Scan for the cell matching the given text and deliver its [X, Y] coordinate at center. 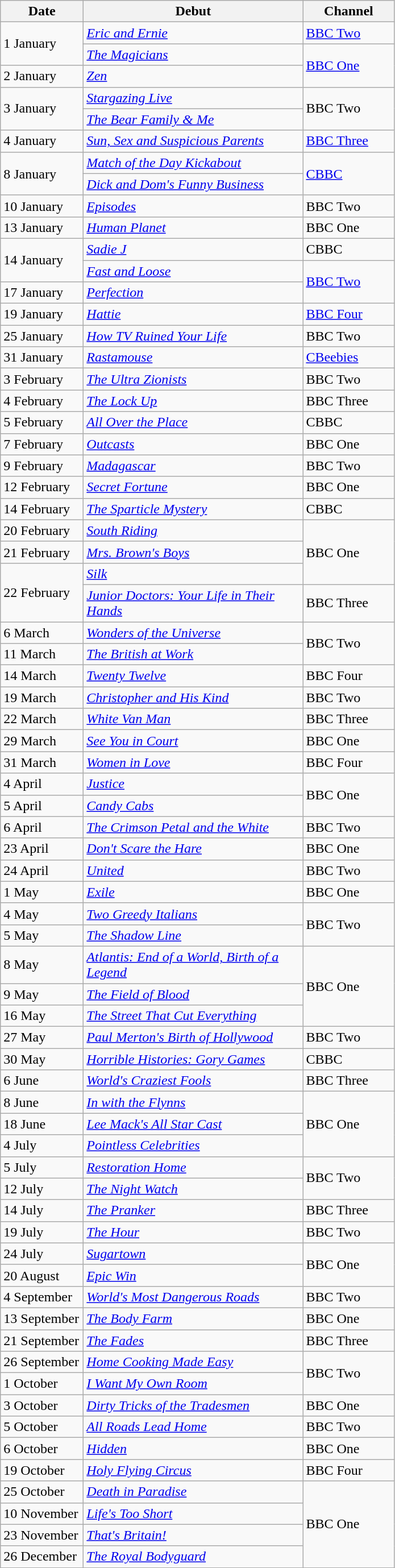
19 January [42, 314]
Sadie J [193, 249]
4 July [42, 1146]
5 February [42, 422]
The Pranker [193, 1210]
Home Cooking Made Easy [193, 1362]
Candy Cabs [193, 806]
31 January [42, 358]
14 February [42, 509]
10 November [42, 1513]
Hattie [193, 314]
Hidden [193, 1449]
23 November [42, 1535]
4 January [42, 141]
Junior Doctors: Your Life in Their Hands [193, 603]
The Night Watch [193, 1189]
Dirty Tricks of the Tradesmen [193, 1405]
Christopher and His Kind [193, 698]
The British at Work [193, 654]
Human Planet [193, 227]
12 February [42, 487]
7 February [42, 444]
3 January [42, 109]
2 January [42, 76]
5 July [42, 1167]
21 February [42, 552]
Silk [193, 574]
Lee Mack's All Star Cast [193, 1124]
Stargazing Live [193, 98]
22 February [42, 592]
All Roads Lead Home [193, 1427]
19 March [42, 698]
The Bear Family & Me [193, 119]
14 July [42, 1210]
Death in Paradise [193, 1492]
24 July [42, 1254]
5 May [42, 935]
11 March [42, 654]
Justice [193, 784]
Channel [349, 11]
Exile [193, 892]
6 October [42, 1449]
Atlantis: End of a World, Birth of a Legend [193, 964]
See You in Court [193, 741]
Twenty Twelve [193, 676]
9 May [42, 994]
21 September [42, 1340]
18 June [42, 1124]
The Field of Blood [193, 994]
Women in Love [193, 762]
Match of the Day Kickabout [193, 163]
4 February [42, 401]
1 October [42, 1384]
The Magicians [193, 55]
Holy Flying Circus [193, 1470]
Dick and Dom's Funny Business [193, 184]
14 March [42, 676]
25 October [42, 1492]
Eric and Ernie [193, 33]
World's Most Dangerous Roads [193, 1297]
The Sparticle Mystery [193, 509]
9 February [42, 466]
The Shadow Line [193, 935]
3 October [42, 1405]
Outcasts [193, 444]
10 January [42, 206]
How TV Ruined Your Life [193, 336]
16 May [42, 1016]
The Fades [193, 1340]
The Hour [193, 1232]
The Street That Cut Everything [193, 1016]
Mrs. Brown's Boys [193, 552]
Pointless Celebrities [193, 1146]
13 September [42, 1318]
25 January [42, 336]
14 January [42, 260]
That's Britain! [193, 1535]
Wonders of the Universe [193, 633]
Don't Scare the Hare [193, 849]
Horrible Histories: Gory Games [193, 1059]
5 October [42, 1427]
Restoration Home [193, 1167]
Perfection [193, 293]
30 May [42, 1059]
4 May [42, 914]
The Crimson Petal and the White [193, 827]
Secret Fortune [193, 487]
Paul Merton's Birth of Hollywood [193, 1038]
12 July [42, 1189]
29 March [42, 741]
World's Craziest Fools [193, 1081]
3 February [42, 379]
24 April [42, 870]
8 May [42, 964]
23 April [42, 849]
Two Greedy Italians [193, 914]
17 January [42, 293]
1 May [42, 892]
5 April [42, 806]
The Body Farm [193, 1318]
8 January [42, 173]
4 April [42, 784]
The Royal Bodyguard [193, 1557]
27 May [42, 1038]
19 October [42, 1470]
Madagascar [193, 466]
White Van Man [193, 719]
Sun, Sex and Suspicious Parents [193, 141]
6 March [42, 633]
CBeebies [349, 358]
In with the Flynns [193, 1102]
Debut [193, 11]
6 April [42, 827]
Date [42, 11]
26 December [42, 1557]
Zen [193, 76]
26 September [42, 1362]
31 March [42, 762]
20 August [42, 1275]
The Ultra Zionists [193, 379]
I Want My Own Room [193, 1384]
Fast and Loose [193, 271]
8 June [42, 1102]
All Over the Place [193, 422]
Epic Win [193, 1275]
20 February [42, 530]
22 March [42, 719]
6 June [42, 1081]
Rastamouse [193, 358]
4 September [42, 1297]
The Lock Up [193, 401]
United [193, 870]
1 January [42, 44]
19 July [42, 1232]
Sugartown [193, 1254]
13 January [42, 227]
Episodes [193, 206]
Life's Too Short [193, 1513]
South Riding [193, 530]
